From the cell containing the given text, extract its center point as (X, Y) coordinate. 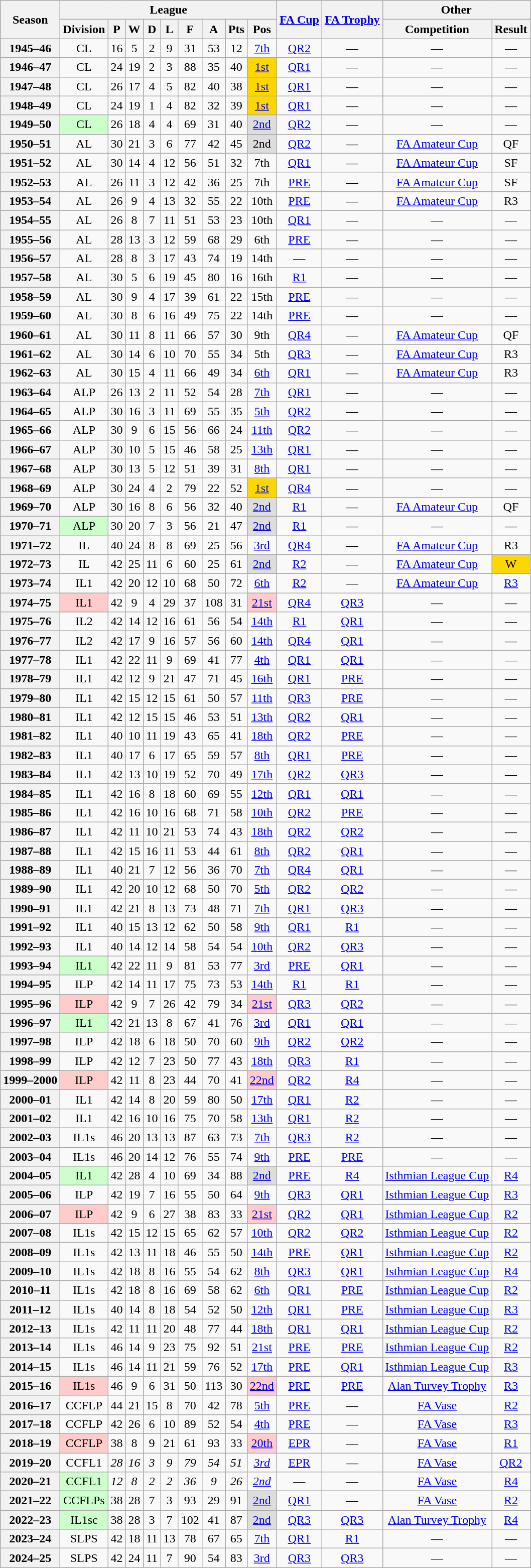
91 (236, 1501)
1954–55 (30, 220)
1983–84 (30, 774)
1966–67 (30, 449)
72 (236, 583)
2024–25 (30, 1558)
2014–15 (30, 1367)
1963–64 (30, 392)
1990–91 (30, 908)
1950–51 (30, 144)
1948–49 (30, 105)
1967–68 (30, 468)
89 (190, 1424)
2001–02 (30, 1118)
A (214, 29)
2005–06 (30, 1195)
1964–65 (30, 411)
2003–04 (30, 1156)
Season (30, 20)
Competition (437, 29)
1949–50 (30, 125)
1951–52 (30, 163)
1985–86 (30, 812)
1994–95 (30, 985)
37 (190, 602)
1968–69 (30, 488)
1957–58 (30, 278)
2019–20 (30, 1463)
2018–19 (30, 1443)
FA Trophy (352, 20)
1988–89 (30, 870)
1960–61 (30, 335)
20th (262, 1443)
1965–66 (30, 430)
League (169, 10)
90 (190, 1558)
1981–82 (30, 736)
63 (214, 1137)
1991–92 (30, 927)
2007–08 (30, 1233)
1969–70 (30, 507)
2023–24 (30, 1539)
1974–75 (30, 602)
Pos (262, 29)
27 (170, 1214)
1980–81 (30, 717)
1973–74 (30, 583)
1 (152, 105)
2015–16 (30, 1386)
102 (190, 1520)
2002–03 (30, 1137)
1956–57 (30, 259)
1987–88 (30, 851)
2011–12 (30, 1309)
1975–76 (30, 622)
1999–2000 (30, 1080)
1962–63 (30, 373)
P (116, 29)
2000–01 (30, 1099)
CCFLPs (84, 1501)
1997–98 (30, 1042)
108 (214, 602)
D (152, 29)
1989–90 (30, 889)
L (170, 29)
FA Cup (299, 20)
1982–83 (30, 755)
15th (262, 297)
1955–56 (30, 239)
1970–71 (30, 526)
2010–11 (30, 1290)
F (190, 29)
2013–14 (30, 1348)
IL1sc (84, 1520)
2004–05 (30, 1176)
1984–85 (30, 793)
1986–87 (30, 831)
2009–10 (30, 1271)
2020–21 (30, 1482)
1958–59 (30, 297)
81 (190, 966)
Pts (236, 29)
1993–94 (30, 966)
1978–79 (30, 679)
1945–46 (30, 48)
2008–09 (30, 1252)
2021–22 (30, 1501)
1995–96 (30, 1004)
Other (456, 10)
1996–97 (30, 1023)
2017–18 (30, 1424)
64 (236, 1195)
1952–53 (30, 182)
2022–23 (30, 1520)
1946–47 (30, 67)
113 (214, 1386)
1998–99 (30, 1061)
1976–77 (30, 641)
1961–62 (30, 354)
Result (511, 29)
2006–07 (30, 1214)
1953–54 (30, 201)
2012–13 (30, 1329)
1947–48 (30, 86)
1959–60 (30, 316)
1992–93 (30, 946)
1972–73 (30, 564)
1971–72 (30, 545)
92 (214, 1348)
1979–80 (30, 698)
Division (84, 29)
1977–78 (30, 660)
2016–17 (30, 1405)
